Detect which cell encompasses the target text, then output its [x, y] center coordinate. 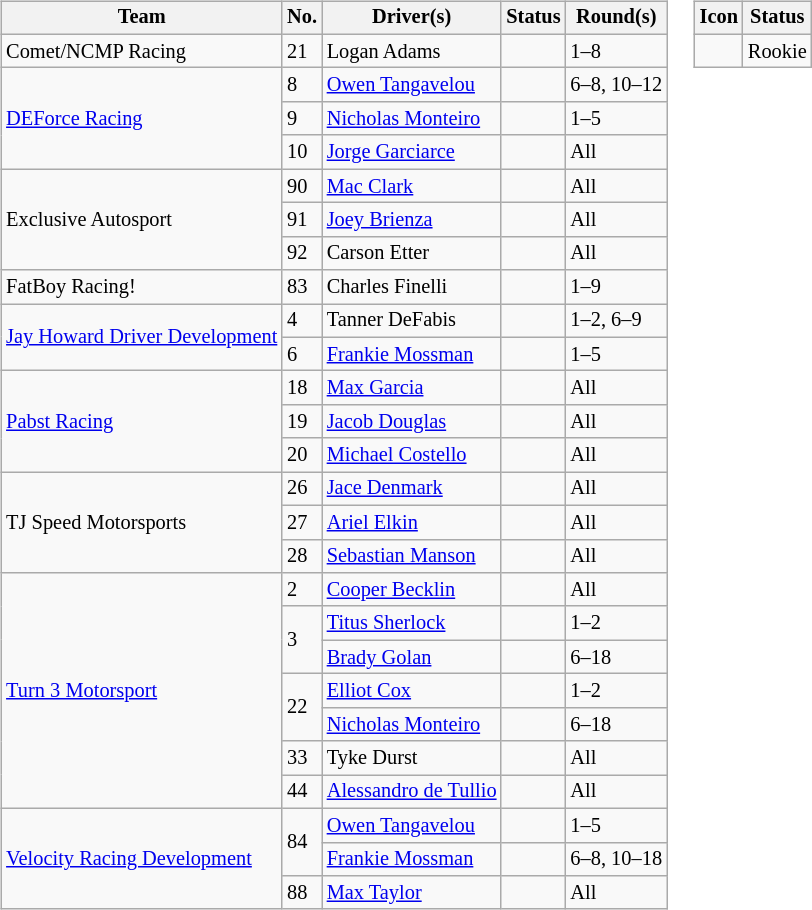
Elliot Cox [412, 691]
Exclusive Autosport [142, 220]
88 [302, 893]
Jacob Douglas [412, 422]
90 [302, 186]
6 [302, 354]
Comet/NCMP Racing [142, 51]
26 [302, 489]
Joey Brienza [412, 220]
Logan Adams [412, 51]
Tanner DeFabis [412, 321]
2 [302, 590]
Turn 3 Motorsport [142, 691]
Tyke Durst [412, 758]
6–8, 10–18 [616, 859]
Team [142, 18]
33 [302, 758]
28 [302, 556]
18 [302, 388]
9 [302, 119]
Jace Denmark [412, 489]
10 [302, 152]
No. [302, 18]
Cooper Becklin [412, 590]
Mac Clark [412, 186]
Max Garcia [412, 388]
Pabst Racing [142, 422]
91 [302, 220]
20 [302, 455]
3 [302, 640]
FatBoy Racing! [142, 287]
Michael Costello [412, 455]
Ariel Elkin [412, 522]
6–8, 10–12 [616, 85]
Titus Sherlock [412, 623]
Alessandro de Tullio [412, 792]
19 [302, 422]
27 [302, 522]
Max Taylor [412, 893]
21 [302, 51]
84 [302, 842]
92 [302, 253]
Jorge Garciarce [412, 152]
44 [302, 792]
Round(s) [616, 18]
83 [302, 287]
1–8 [616, 51]
DEForce Racing [142, 118]
4 [302, 321]
Carson Etter [412, 253]
Rookie [778, 51]
1–2, 6–9 [616, 321]
Jay Howard Driver Development [142, 338]
22 [302, 708]
Velocity Racing Development [142, 858]
Charles Finelli [412, 287]
Driver(s) [412, 18]
Brady Golan [412, 657]
1–9 [616, 287]
Icon [719, 18]
TJ Speed Motorsports [142, 522]
Sebastian Manson [412, 556]
8 [302, 85]
